Identify which cell holds the provided text, then report its [x, y] central coordinate. 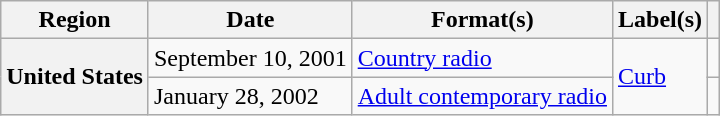
Label(s) [660, 20]
United States [75, 77]
January 28, 2002 [250, 96]
Date [250, 20]
Curb [660, 77]
Adult contemporary radio [482, 96]
Country radio [482, 58]
Region [75, 20]
Format(s) [482, 20]
September 10, 2001 [250, 58]
